Identify which cell holds the provided text, then report its (X, Y) central coordinate. 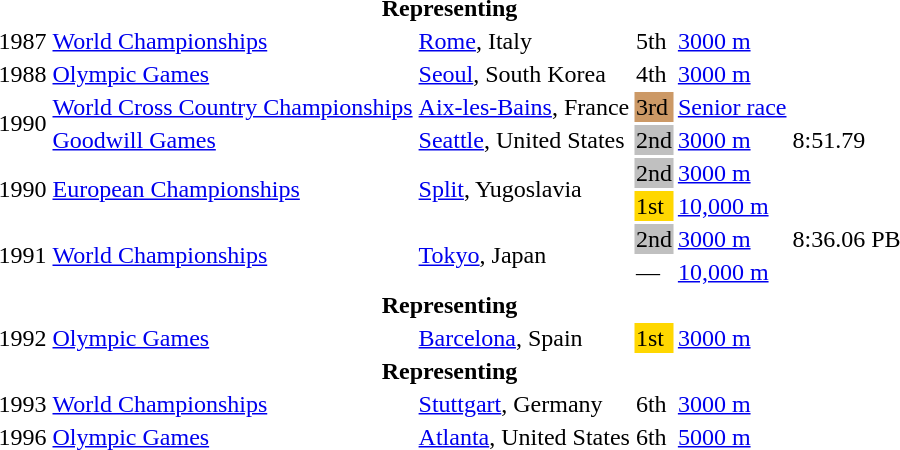
Tokyo, Japan (524, 256)
Seattle, United States (524, 140)
4th (654, 74)
European Championships (232, 190)
Aix-les-Bains, France (524, 107)
— (654, 272)
Rome, Italy (524, 41)
5th (654, 41)
World Cross Country Championships (232, 107)
Stuttgart, Germany (524, 404)
3rd (654, 107)
Barcelona, Spain (524, 338)
Goodwill Games (232, 140)
Seoul, South Korea (524, 74)
Senior race (732, 107)
6th (654, 404)
Split, Yugoslavia (524, 190)
